Pinpoint the cell where the given text exists, returning its [X, Y] midpoint coordinate. 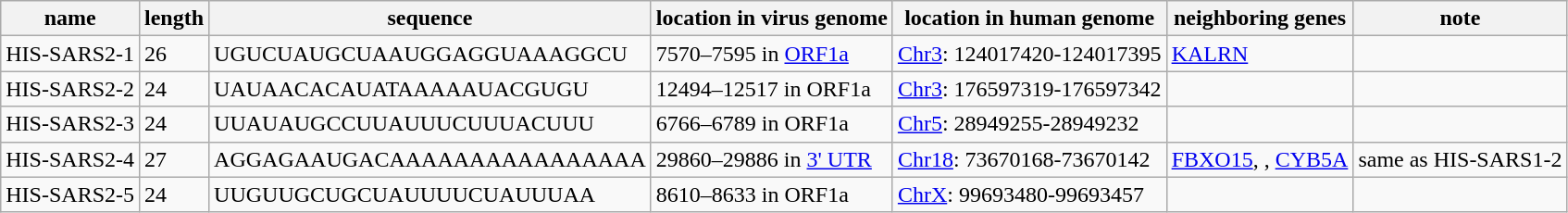
UAUAACACAUATAAAAAUACGUGU [430, 89]
location in human genome [1029, 19]
neighboring genes [1260, 19]
ChrX: 99693480-99693457 [1029, 194]
12494–12517 in ORF1a [772, 89]
27 [174, 159]
HIS-SARS2-1 [70, 54]
UGUCUAUGCUAAUGGAGGUAAAGGCU [430, 54]
sequence [430, 19]
AGGAGAAUGACAAAAAAAAAAAAAAAA [430, 159]
29860–29886 in 3' UTR [772, 159]
8610–8633 in ORF1a [772, 194]
Chr18: 73670168-73670142 [1029, 159]
HIS-SARS2-2 [70, 89]
HIS-SARS2-3 [70, 124]
HIS-SARS2-5 [70, 194]
KALRN [1260, 54]
note [1461, 19]
name [70, 19]
7570–7595 in ORF1a [772, 54]
Chr3: 124017420-124017395 [1029, 54]
same as HIS-SARS1-2 [1461, 159]
26 [174, 54]
FBXO15, , CYB5A [1260, 159]
HIS-SARS2-4 [70, 159]
location in virus genome [772, 19]
6766–6789 in ORF1a [772, 124]
length [174, 19]
UUAUAUGCCUUAUUUCUUUACUUU [430, 124]
Chr3: 176597319-176597342 [1029, 89]
Chr5: 28949255-28949232 [1029, 124]
UUGUUGCUGCUAUUUUCUAUUUAA [430, 194]
